Provide the (X, Y) coordinate of the cell's center where the given text is located.  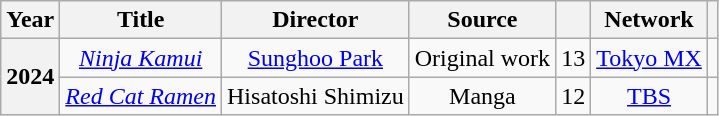
TBS (650, 96)
Manga (482, 96)
Title (141, 20)
2024 (30, 77)
Director (316, 20)
Ninja Kamui (141, 58)
Red Cat Ramen (141, 96)
Sunghoo Park (316, 58)
Hisatoshi Shimizu (316, 96)
13 (574, 58)
Source (482, 20)
12 (574, 96)
Network (650, 20)
Original work (482, 58)
Year (30, 20)
Tokyo MX (650, 58)
